Find where the given text appears and provide that cell's center as [X, Y] coordinate. 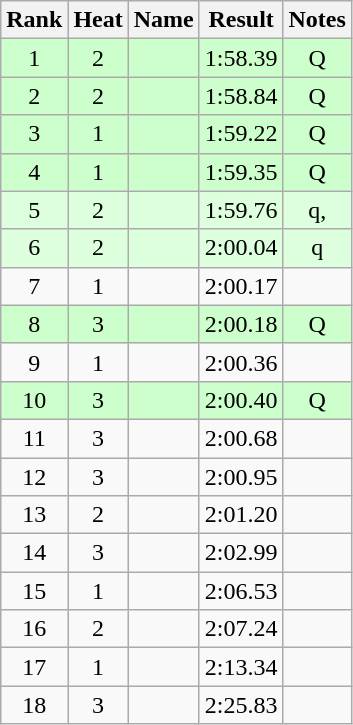
2:00.68 [241, 438]
2:00.17 [241, 286]
q [317, 248]
11 [34, 438]
2:00.36 [241, 362]
14 [34, 553]
2:06.53 [241, 591]
16 [34, 629]
2:07.24 [241, 629]
9 [34, 362]
5 [34, 210]
2:00.04 [241, 248]
6 [34, 248]
Heat [98, 20]
2:00.18 [241, 324]
2:00.95 [241, 477]
10 [34, 400]
15 [34, 591]
Rank [34, 20]
Result [241, 20]
2:13.34 [241, 667]
1:59.35 [241, 172]
8 [34, 324]
1:59.22 [241, 134]
1:58.39 [241, 58]
1:58.84 [241, 96]
17 [34, 667]
13 [34, 515]
4 [34, 172]
2:02.99 [241, 553]
Notes [317, 20]
18 [34, 705]
12 [34, 477]
2:01.20 [241, 515]
1:59.76 [241, 210]
2:25.83 [241, 705]
2:00.40 [241, 400]
q, [317, 210]
Name [164, 20]
7 [34, 286]
